Output the [X, Y] coordinate of the center of the cell containing the given text.  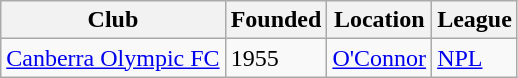
1955 [276, 58]
Club [113, 20]
Canberra Olympic FC [113, 58]
Location [380, 20]
O'Connor [380, 58]
NPL [475, 58]
Founded [276, 20]
League [475, 20]
